Locate the cell with the specified text and output its (X, Y) center coordinate. 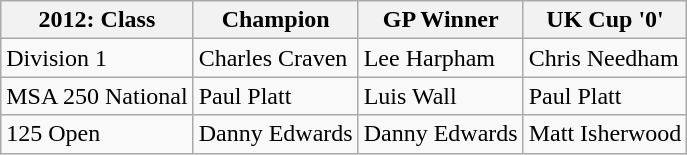
UK Cup '0' (605, 20)
Chris Needham (605, 58)
Lee Harpham (440, 58)
Matt Isherwood (605, 134)
125 Open (97, 134)
Luis Wall (440, 96)
2012: Class (97, 20)
GP Winner (440, 20)
Charles Craven (276, 58)
Division 1 (97, 58)
MSA 250 National (97, 96)
Champion (276, 20)
